Detect which cell encompasses the target text, then output its [X, Y] center coordinate. 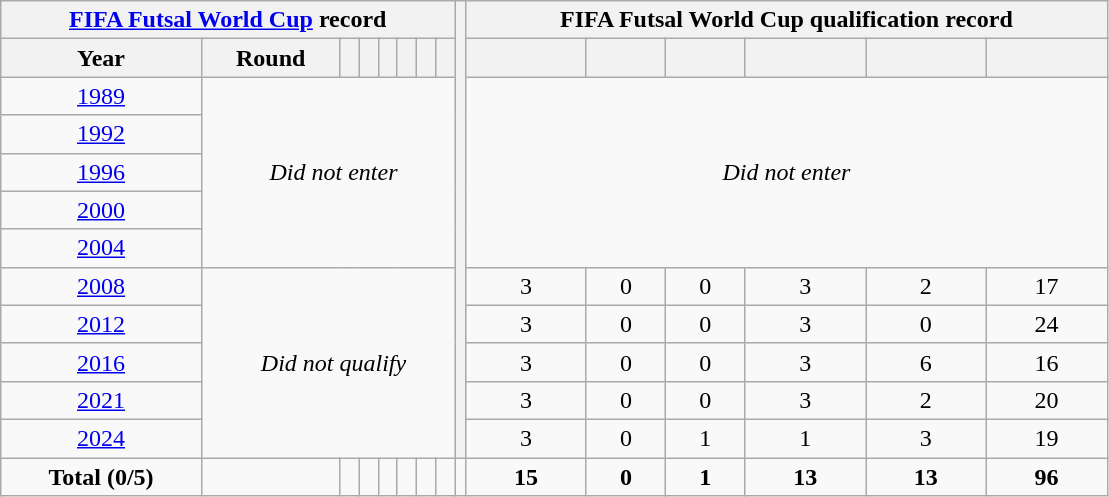
2000 [102, 210]
Round [270, 58]
2024 [102, 438]
1989 [102, 96]
2021 [102, 400]
20 [1046, 400]
2004 [102, 248]
2008 [102, 286]
16 [1046, 362]
15 [526, 477]
24 [1046, 324]
96 [1046, 477]
FIFA Futsal World Cup qualification record [786, 20]
Total (0/5) [102, 477]
Year [102, 58]
Did not qualify [333, 362]
2016 [102, 362]
1996 [102, 172]
FIFA Futsal World Cup record [228, 20]
1992 [102, 134]
19 [1046, 438]
17 [1046, 286]
2012 [102, 324]
6 [926, 362]
